Locate the cell with the specified text and output its (X, Y) center coordinate. 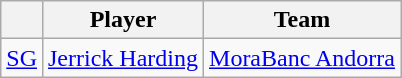
SG (22, 58)
Player (122, 20)
MoraBanc Andorra (302, 58)
Team (302, 20)
Jerrick Harding (122, 58)
